Detect which cell encompasses the target text, then output its [x, y] center coordinate. 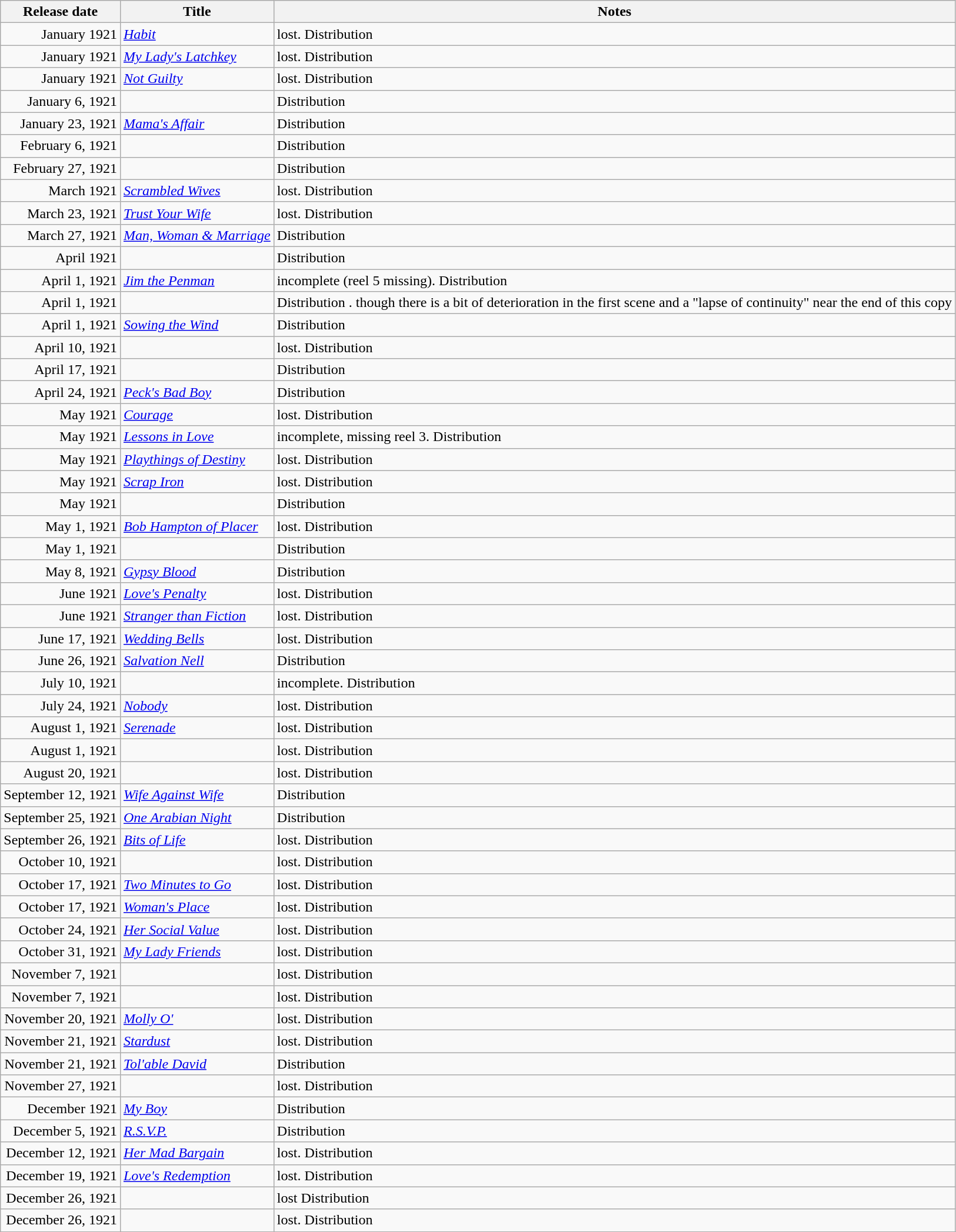
incomplete, missing reel 3. Distribution [614, 437]
July 24, 1921 [61, 706]
Bits of Life [196, 840]
December 12, 1921 [61, 1153]
Lessons in Love [196, 437]
Molly O' [196, 1019]
October 24, 1921 [61, 929]
lost Distribution [614, 1198]
April 10, 1921 [61, 348]
Sowing the Wind [196, 325]
incomplete (reel 5 missing). Distribution [614, 281]
April 1921 [61, 258]
Her Mad Bargain [196, 1153]
August 20, 1921 [61, 773]
Serenade [196, 728]
Two Minutes to Go [196, 884]
September 25, 1921 [61, 817]
Bob Hampton of Placer [196, 526]
September 12, 1921 [61, 795]
Peck's Bad Boy [196, 392]
Playthings of Destiny [196, 459]
Salvation Nell [196, 661]
incomplete. Distribution [614, 683]
March 23, 1921 [61, 213]
January 23, 1921 [61, 123]
June 17, 1921 [61, 638]
March 1921 [61, 191]
Wife Against Wife [196, 795]
April 24, 1921 [61, 392]
November 27, 1921 [61, 1086]
Stranger than Fiction [196, 616]
Gypsy Blood [196, 571]
Scrap Iron [196, 482]
Title [196, 12]
Habit [196, 34]
March 27, 1921 [61, 235]
May 8, 1921 [61, 571]
Mama's Affair [196, 123]
December 19, 1921 [61, 1176]
July 10, 1921 [61, 683]
February 27, 1921 [61, 168]
April 17, 1921 [61, 370]
Release date [61, 12]
Scrambled Wives [196, 191]
Distribution . though there is a bit of deterioration in the first scene and a "lapse of continuity" near the end of this copy [614, 303]
February 6, 1921 [61, 146]
Stardust [196, 1041]
Wedding Bells [196, 638]
January 6, 1921 [61, 101]
Nobody [196, 706]
June 26, 1921 [61, 661]
Woman's Place [196, 907]
One Arabian Night [196, 817]
Man, Woman & Marriage [196, 235]
My Lady Friends [196, 951]
Trust Your Wife [196, 213]
November 20, 1921 [61, 1019]
September 26, 1921 [61, 840]
Jim the Penman [196, 281]
December 1921 [61, 1109]
October 10, 1921 [61, 862]
My Boy [196, 1109]
Love's Penalty [196, 593]
Not Guilty [196, 79]
Notes [614, 12]
Her Social Value [196, 929]
Love's Redemption [196, 1176]
My Lady's Latchkey [196, 56]
Courage [196, 415]
December 5, 1921 [61, 1131]
R.S.V.P. [196, 1131]
October 31, 1921 [61, 951]
Tol'able David [196, 1064]
